Capture the cell that displays the provided text and extract its [x, y] central coordinate. 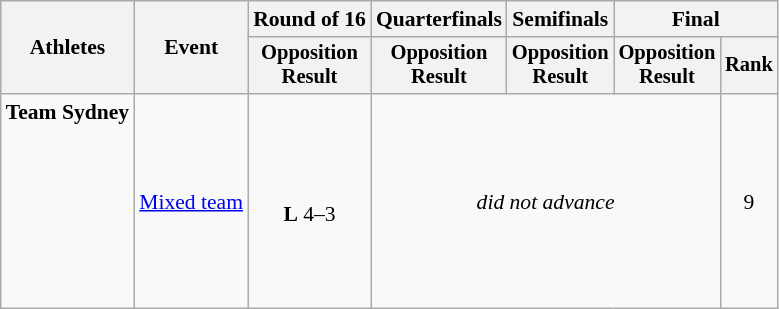
Team Sydney [68, 201]
9 [749, 201]
Quarterfinals [439, 19]
Semifinals [560, 19]
Rank [749, 66]
Mixed team [191, 201]
Athletes [68, 48]
Final [696, 19]
Event [191, 48]
Round of 16 [310, 19]
L 4–3 [310, 201]
did not advance [546, 201]
